Determine the (x, y) coordinate at the center of the cell enclosing the given text.  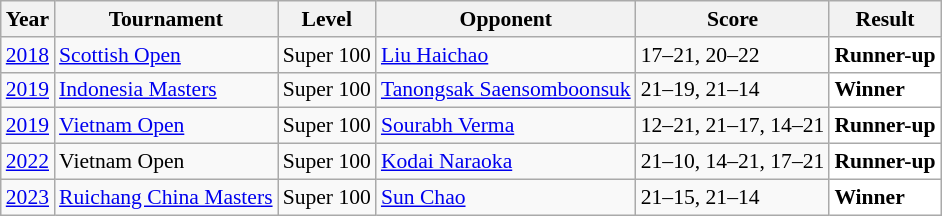
12–21, 21–17, 14–21 (733, 126)
17–21, 20–22 (733, 55)
2022 (28, 162)
Opponent (506, 19)
Tanongsak Saensomboonsuk (506, 90)
Level (327, 19)
Indonesia Masters (166, 90)
Sun Chao (506, 197)
Ruichang China Masters (166, 197)
Scottish Open (166, 55)
Score (733, 19)
21–15, 21–14 (733, 197)
Sourabh Verma (506, 126)
2023 (28, 197)
Liu Haichao (506, 55)
Kodai Naraoka (506, 162)
21–10, 14–21, 17–21 (733, 162)
Result (884, 19)
2018 (28, 55)
21–19, 21–14 (733, 90)
Year (28, 19)
Tournament (166, 19)
